Capture the cell that displays the provided text and extract its (X, Y) central coordinate. 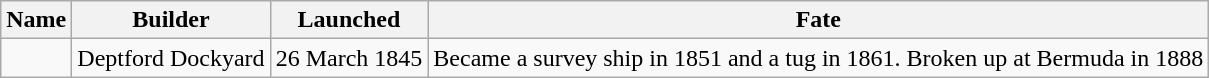
26 March 1845 (349, 58)
Launched (349, 20)
Deptford Dockyard (171, 58)
Became a survey ship in 1851 and a tug in 1861. Broken up at Bermuda in 1888 (818, 58)
Builder (171, 20)
Name (36, 20)
Fate (818, 20)
